Provide the (x, y) coordinate of the cell's center where the given text is located.  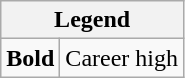
Legend (92, 20)
Career high (122, 58)
Bold (30, 58)
